Scan for the cell matching the given text and deliver its (x, y) coordinate at center. 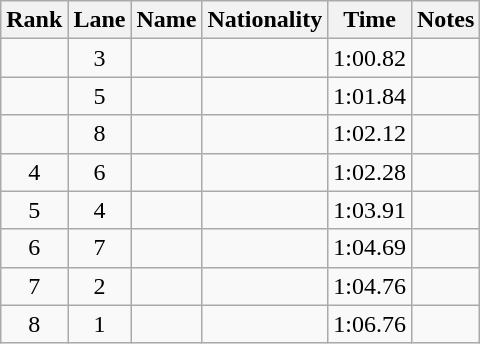
1:06.76 (370, 324)
1:01.84 (370, 96)
Rank (34, 20)
Notes (445, 20)
1:02.12 (370, 134)
Lane (100, 20)
1:02.28 (370, 172)
1:03.91 (370, 210)
2 (100, 286)
1 (100, 324)
1:04.69 (370, 248)
Name (166, 20)
1:04.76 (370, 286)
Time (370, 20)
1:00.82 (370, 58)
3 (100, 58)
Nationality (265, 20)
